Capture the cell that displays the provided text and extract its [x, y] central coordinate. 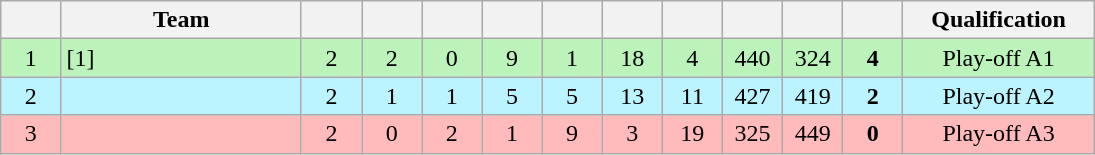
11 [692, 96]
[1] [182, 58]
Play-off A1 [998, 58]
325 [752, 134]
Team [182, 20]
419 [813, 96]
440 [752, 58]
324 [813, 58]
18 [632, 58]
Play-off A3 [998, 134]
449 [813, 134]
Qualification [998, 20]
13 [632, 96]
Play-off A2 [998, 96]
427 [752, 96]
19 [692, 134]
